Extract the (X, Y) coordinate from the center of the cell holding the provided text.  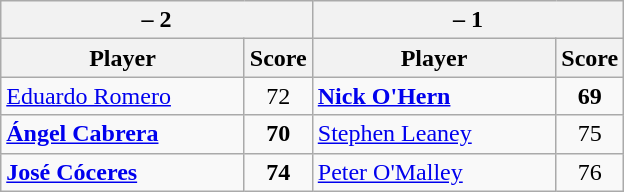
José Cóceres (123, 172)
– 1 (468, 20)
70 (278, 134)
Eduardo Romero (123, 96)
69 (590, 96)
74 (278, 172)
Stephen Leaney (434, 134)
Nick O'Hern (434, 96)
– 2 (157, 20)
76 (590, 172)
72 (278, 96)
Peter O'Malley (434, 172)
Ángel Cabrera (123, 134)
75 (590, 134)
